Detect which cell encompasses the target text, then output its (x, y) center coordinate. 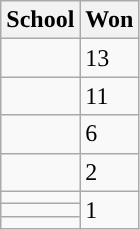
School (40, 20)
6 (110, 134)
13 (110, 58)
11 (110, 96)
1 (110, 210)
2 (110, 172)
Won (110, 20)
